Find where the given text appears and provide that cell's center as (X, Y) coordinate. 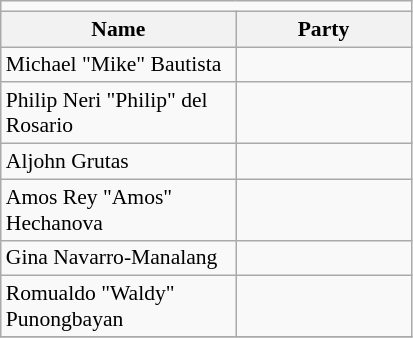
Gina Navarro-Manalang (118, 258)
Name (118, 29)
Michael "Mike" Bautista (118, 65)
Amos Rey "Amos" Hechanova (118, 210)
Party (324, 29)
Romualdo "Waldy" Punongbayan (118, 306)
Aljohn Grutas (118, 162)
Philip Neri "Philip" del Rosario (118, 114)
